Pinpoint the cell where the given text exists, returning its (x, y) midpoint coordinate. 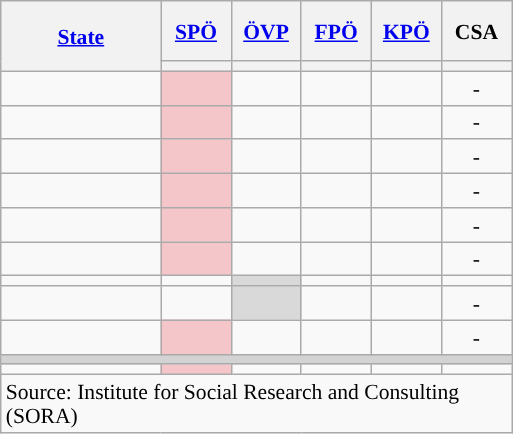
State (81, 36)
FPÖ (336, 31)
CSA (476, 31)
SPÖ (196, 31)
ÖVP (266, 31)
Source: Institute for Social Research and Consulting (SORA) (256, 404)
KPÖ (406, 31)
